Extract the [X, Y] coordinate from the center of the cell holding the provided text.  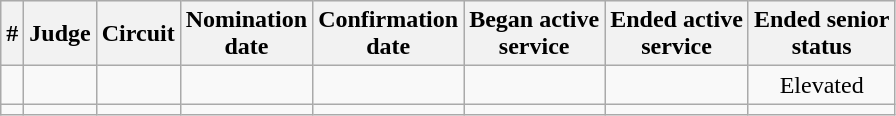
Ended activeservice [677, 34]
Ended seniorstatus [821, 34]
Nominationdate [246, 34]
Judge [60, 34]
# [12, 34]
Elevated [821, 85]
Began activeservice [534, 34]
Confirmationdate [388, 34]
Circuit [138, 34]
